For the text-containing cell, return its midpoint in (X, Y) coordinate format. 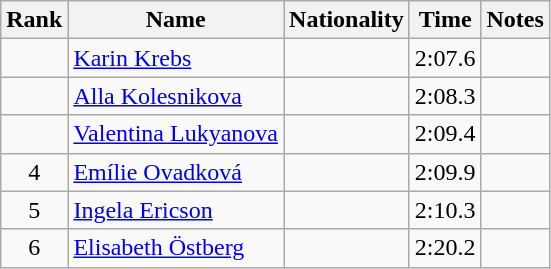
2:10.3 (445, 210)
2:07.6 (445, 58)
6 (34, 248)
Nationality (347, 20)
Elisabeth Östberg (176, 248)
5 (34, 210)
Time (445, 20)
Ingela Ericson (176, 210)
Karin Krebs (176, 58)
2:20.2 (445, 248)
Rank (34, 20)
4 (34, 172)
2:09.9 (445, 172)
2:08.3 (445, 96)
Notes (515, 20)
Alla Kolesnikova (176, 96)
Emílie Ovadková (176, 172)
2:09.4 (445, 134)
Valentina Lukyanova (176, 134)
Name (176, 20)
